Output the [x, y] coordinate of the center of the cell containing the given text.  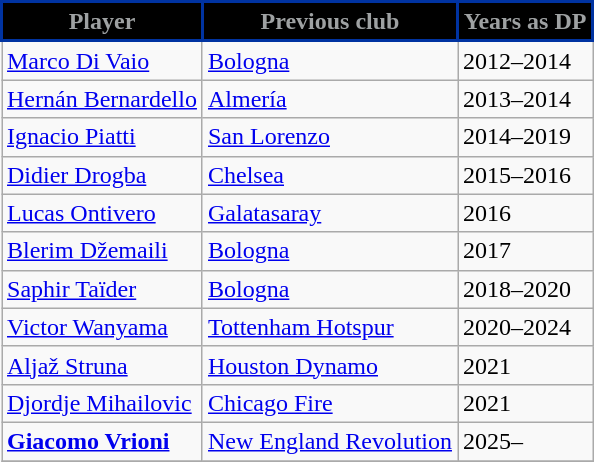
2014–2019 [526, 137]
Didier Drogba [102, 175]
2015–2016 [526, 175]
Marco Di Vaio [102, 60]
2018–2020 [526, 289]
Tottenham Hotspur [330, 327]
Houston Dynamo [330, 365]
Previous club [330, 22]
Chelsea [330, 175]
Almería [330, 99]
San Lorenzo [330, 137]
Ignacio Piatti [102, 137]
Djordje Mihailovic [102, 403]
2017 [526, 251]
2025– [526, 441]
Galatasaray [330, 213]
2013–2014 [526, 99]
Victor Wanyama [102, 327]
Chicago Fire [330, 403]
2016 [526, 213]
Giacomo Vrioni [102, 441]
Blerim Džemaili [102, 251]
Hernán Bernardello [102, 99]
Saphir Taïder [102, 289]
New England Revolution [330, 441]
Aljaž Struna [102, 365]
Player [102, 22]
Years as DP [526, 22]
2012–2014 [526, 60]
2020–2024 [526, 327]
Lucas Ontivero [102, 213]
